Return the (X, Y) coordinate for the center point of the cell that contains the specified text.  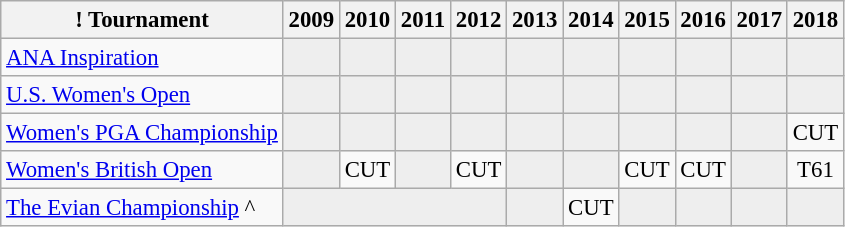
2018 (815, 20)
2012 (478, 20)
2010 (367, 20)
2014 (591, 20)
The Evian Championship ^ (142, 208)
2009 (311, 20)
2016 (703, 20)
U.S. Women's Open (142, 95)
! Tournament (142, 20)
2011 (424, 20)
2015 (647, 20)
Women's PGA Championship (142, 133)
T61 (815, 170)
2017 (759, 20)
ANA Inspiration (142, 58)
Women's British Open (142, 170)
2013 (535, 20)
